Provide the (X, Y) coordinate of the cell's center where the given text is located.  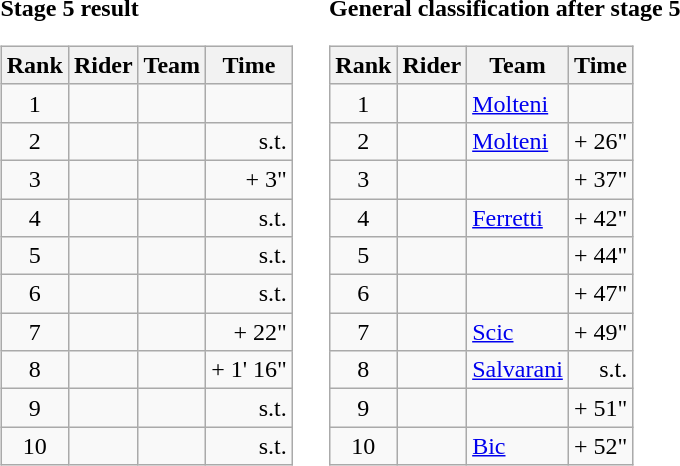
Scic (518, 332)
+ 49" (600, 332)
+ 47" (600, 294)
Bic (518, 446)
+ 26" (600, 141)
+ 37" (600, 179)
+ 22" (250, 332)
+ 51" (600, 408)
+ 3" (250, 179)
+ 52" (600, 446)
Ferretti (518, 217)
+ 42" (600, 217)
+ 1' 16" (250, 370)
Salvarani (518, 370)
+ 44" (600, 256)
